From the cell containing the given text, extract its center point as (x, y) coordinate. 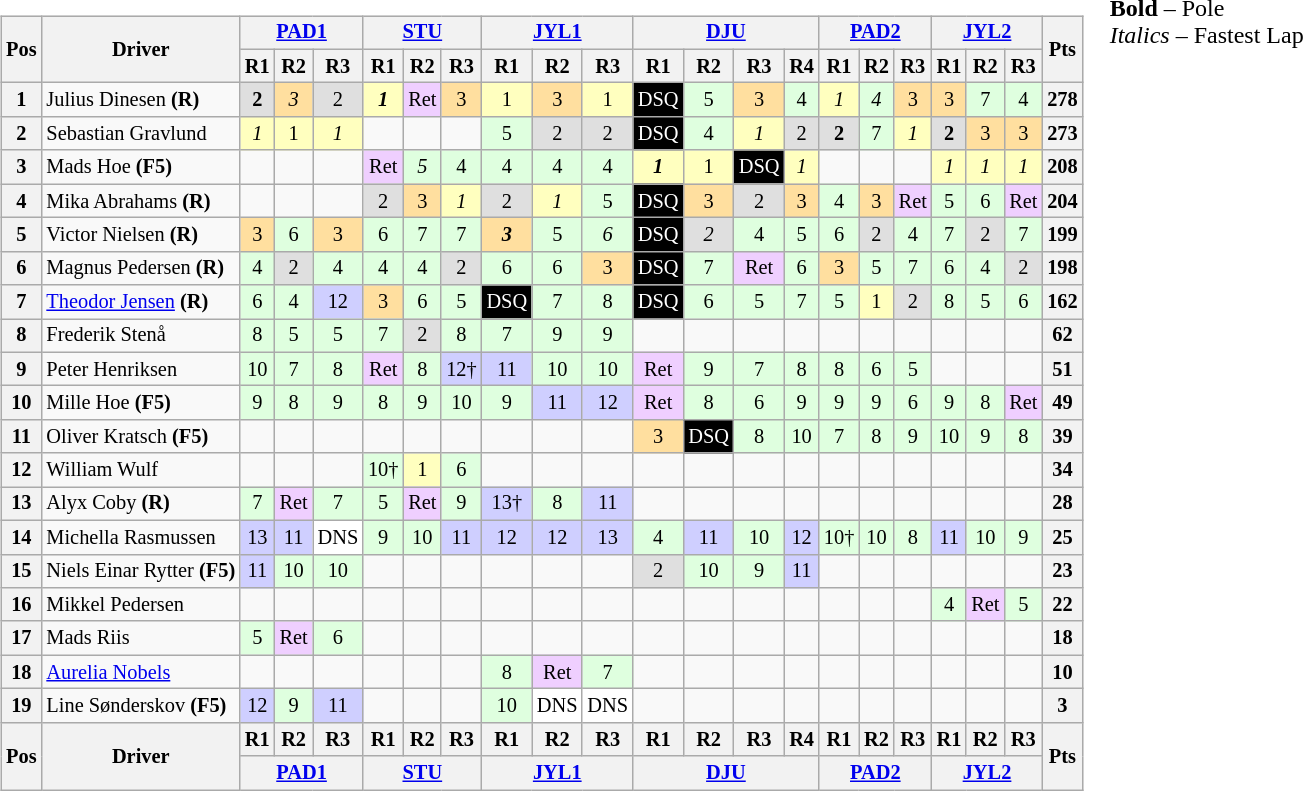
Magnus Pedersen (R) (140, 268)
Mille Hoe (F5) (140, 403)
14 (21, 537)
Aurelia Nobels (140, 672)
12† (461, 369)
Mika Abrahams (R) (140, 201)
15 (21, 571)
208 (1062, 167)
Frederik Stenå (140, 336)
204 (1062, 201)
62 (1062, 336)
39 (1062, 437)
Niels Einar Rytter (F5) (140, 571)
Alyx Coby (R) (140, 504)
Oliver Kratsch (F5) (140, 437)
49 (1062, 403)
Julius Dinesen (R) (140, 100)
Mikkel Pedersen (140, 605)
Mads Riis (140, 638)
Sebastian Gravlund (140, 134)
278 (1062, 100)
28 (1062, 504)
34 (1062, 470)
Victor Nielsen (R) (140, 235)
25 (1062, 537)
Theodor Jensen (R) (140, 302)
Michella Rasmussen (140, 537)
19 (21, 706)
162 (1062, 302)
Line Sønderskov (F5) (140, 706)
22 (1062, 605)
273 (1062, 134)
13† (507, 504)
198 (1062, 268)
23 (1062, 571)
William Wulf (140, 470)
51 (1062, 369)
Peter Henriksen (140, 369)
17 (21, 638)
199 (1062, 235)
Mads Hoe (F5) (140, 167)
16 (21, 605)
